For the text-containing cell, return its midpoint in [X, Y] coordinate format. 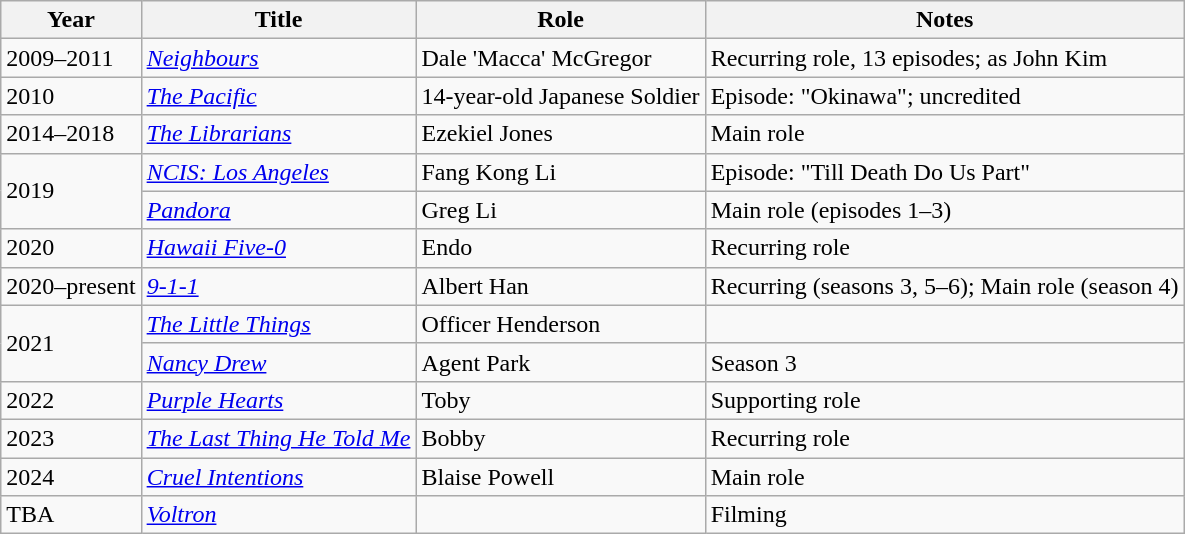
Recurring role, 13 episodes; as John Kim [944, 58]
Agent Park [560, 362]
Notes [944, 20]
2024 [71, 477]
2022 [71, 400]
Pandora [278, 210]
Blaise Powell [560, 477]
Title [278, 20]
Year [71, 20]
2020–present [71, 286]
2009–2011 [71, 58]
2010 [71, 96]
NCIS: Los Angeles [278, 172]
Season 3 [944, 362]
TBA [71, 515]
Episode: "Till Death Do Us Part" [944, 172]
2014–2018 [71, 134]
2020 [71, 248]
Main role (episodes 1–3) [944, 210]
Dale 'Macca' McGregor [560, 58]
Greg Li [560, 210]
Cruel Intentions [278, 477]
Nancy Drew [278, 362]
2019 [71, 191]
Officer Henderson [560, 324]
Supporting role [944, 400]
Neighbours [278, 58]
Albert Han [560, 286]
Recurring (seasons 3, 5–6); Main role (season 4) [944, 286]
Hawaii Five-0 [278, 248]
Endo [560, 248]
Episode: "Okinawa"; uncredited [944, 96]
Ezekiel Jones [560, 134]
Purple Hearts [278, 400]
The Last Thing He Told Me [278, 438]
Voltron [278, 515]
The Librarians [278, 134]
9-1-1 [278, 286]
14-year-old Japanese Soldier [560, 96]
Filming [944, 515]
2023 [71, 438]
Toby [560, 400]
The Pacific [278, 96]
Bobby [560, 438]
The Little Things [278, 324]
2021 [71, 343]
Fang Kong Li [560, 172]
Role [560, 20]
